Find where the given text appears and provide that cell's center as [x, y] coordinate. 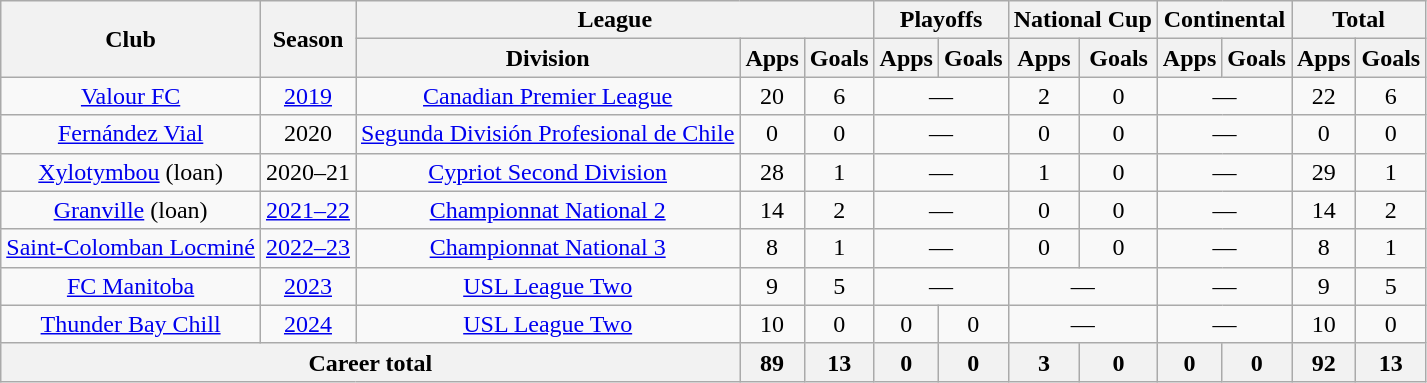
Club [131, 39]
29 [1324, 172]
2022–23 [308, 248]
Saint-Colomban Locminé [131, 248]
22 [1324, 96]
Thunder Bay Chill [131, 324]
2020–21 [308, 172]
Cypriot Second Division [548, 172]
20 [772, 96]
Total [1359, 20]
National Cup [1082, 20]
28 [772, 172]
2024 [308, 324]
Xylotymbou (loan) [131, 172]
Career total [370, 362]
Valour FC [131, 96]
Continental [1224, 20]
FC Manitoba [131, 286]
2020 [308, 134]
2019 [308, 96]
League [616, 20]
2021–22 [308, 210]
Segunda División Profesional de Chile [548, 134]
Season [308, 39]
Granville (loan) [131, 210]
92 [1324, 362]
Championnat National 3 [548, 248]
Playoffs [941, 20]
Division [548, 58]
Canadian Premier League [548, 96]
89 [772, 362]
2023 [308, 286]
Fernández Vial [131, 134]
Championnat National 2 [548, 210]
3 [1044, 362]
